From the cell containing the given text, extract its center point as (X, Y) coordinate. 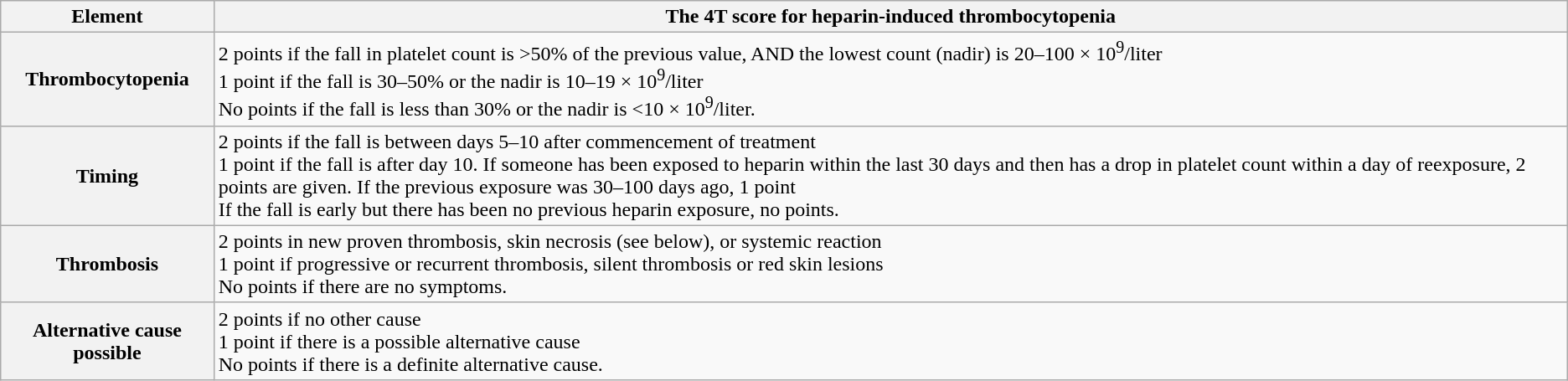
2 points if no other cause1 point if there is a possible alternative causeNo points if there is a definite alternative cause. (890, 341)
Element (107, 17)
Alternative cause possible (107, 341)
Thrombocytopenia (107, 80)
Timing (107, 176)
Thrombosis (107, 264)
The 4T score for heparin-induced thrombocytopenia (890, 17)
